For the text-containing cell, return its midpoint in (x, y) coordinate format. 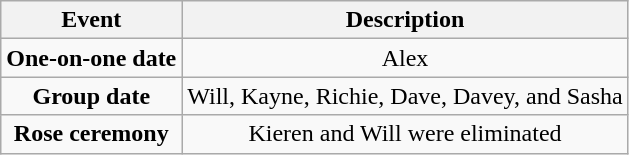
One-on-one date (92, 58)
Rose ceremony (92, 134)
Description (405, 20)
Will, Kayne, Richie, Dave, Davey, and Sasha (405, 96)
Event (92, 20)
Kieren and Will were eliminated (405, 134)
Alex (405, 58)
Group date (92, 96)
